Return the (X, Y) coordinate for the center point of the cell that contains the specified text.  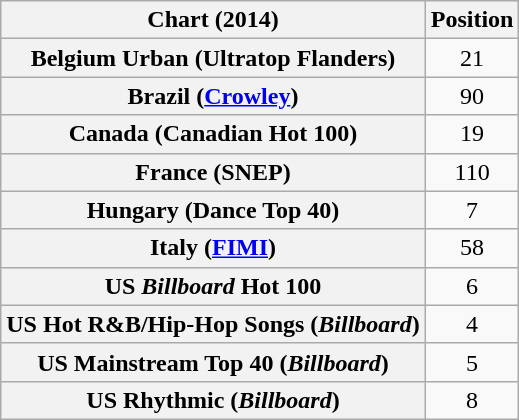
4 (472, 324)
8 (472, 400)
19 (472, 134)
Belgium Urban (Ultratop Flanders) (213, 58)
Canada (Canadian Hot 100) (213, 134)
Chart (2014) (213, 20)
90 (472, 96)
7 (472, 210)
France (SNEP) (213, 172)
US Billboard Hot 100 (213, 286)
Hungary (Dance Top 40) (213, 210)
Brazil (Crowley) (213, 96)
Italy (FIMI) (213, 248)
5 (472, 362)
US Hot R&B/Hip-Hop Songs (Billboard) (213, 324)
US Rhythmic (Billboard) (213, 400)
58 (472, 248)
6 (472, 286)
21 (472, 58)
US Mainstream Top 40 (Billboard) (213, 362)
Position (472, 20)
110 (472, 172)
